Extract the [X, Y] coordinate from the center of the cell holding the provided text.  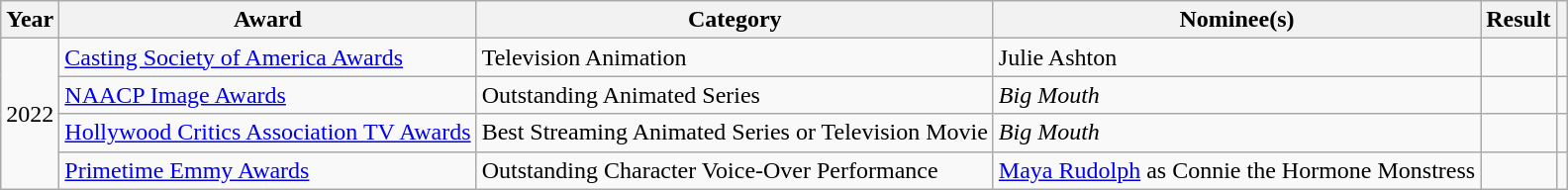
Year [30, 20]
Category [735, 20]
Television Animation [735, 57]
Primetime Emmy Awards [267, 170]
Outstanding Animated Series [735, 95]
NAACP Image Awards [267, 95]
Nominee(s) [1236, 20]
Best Streaming Animated Series or Television Movie [735, 133]
Result [1519, 20]
Hollywood Critics Association TV Awards [267, 133]
Maya Rudolph as Connie the Hormone Monstress [1236, 170]
Outstanding Character Voice-Over Performance [735, 170]
Julie Ashton [1236, 57]
Casting Society of America Awards [267, 57]
2022 [30, 114]
Award [267, 20]
